Find where the given text appears and provide that cell's center as (X, Y) coordinate. 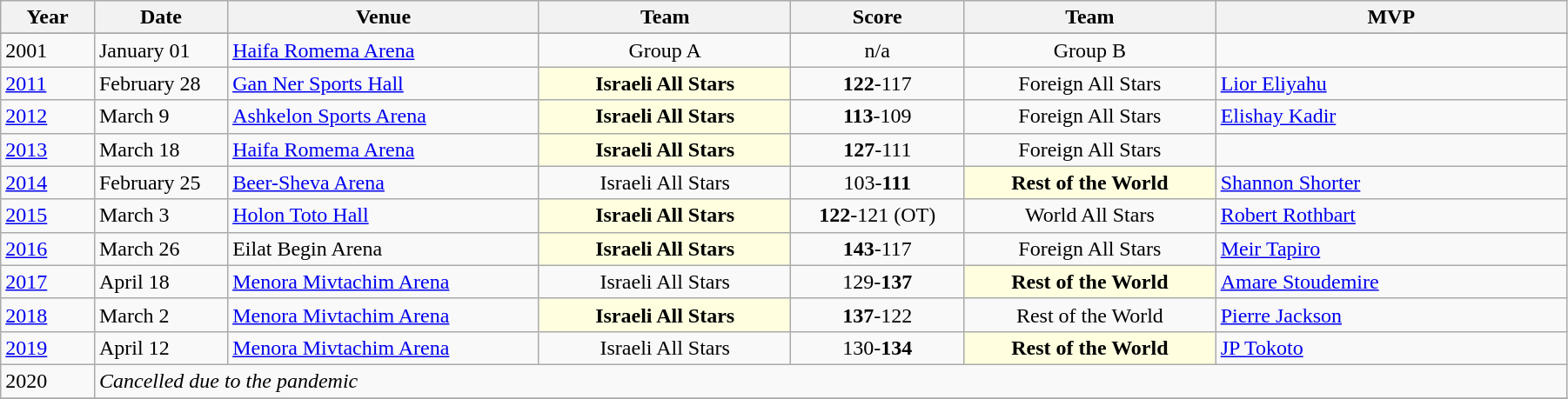
Lior Eliyahu (1390, 83)
JP Tokoto (1390, 348)
143-117 (877, 249)
103-111 (877, 183)
Beer-Sheva Arena (384, 183)
Pierre Jackson (1390, 315)
MVP (1390, 17)
March 2 (160, 315)
Gan Ner Sports Hall (384, 83)
World All Stars (1090, 216)
113-109 (877, 116)
February 28 (160, 83)
March 3 (160, 216)
129-137 (877, 282)
Ashkelon Sports Arena (384, 116)
Robert Rothbart (1390, 216)
2012 (48, 116)
122-121 (OT) (877, 216)
2019 (48, 348)
Cancelled due to the pandemic (830, 381)
Holon Toto Hall (384, 216)
2015 (48, 216)
127-111 (877, 150)
122-117 (877, 83)
130-134 (877, 348)
Amare Stoudemire (1390, 282)
Meir Tapiro (1390, 249)
2013 (48, 150)
March 18 (160, 150)
February 25 (160, 183)
Shannon Shorter (1390, 183)
January 01 (160, 50)
Elishay Kadir (1390, 116)
Group A (665, 50)
Score (877, 17)
Eilat Begin Arena (384, 249)
Group B (1090, 50)
March 26 (160, 249)
137-122 (877, 315)
April 12 (160, 348)
2016 (48, 249)
2018 (48, 315)
2020 (48, 381)
Date (160, 17)
Venue (384, 17)
2011 (48, 83)
n/a (877, 50)
April 18 (160, 282)
March 9 (160, 116)
Year (48, 17)
2017 (48, 282)
2001 (48, 50)
2014 (48, 183)
